Output the (X, Y) coordinate of the center of the cell containing the given text.  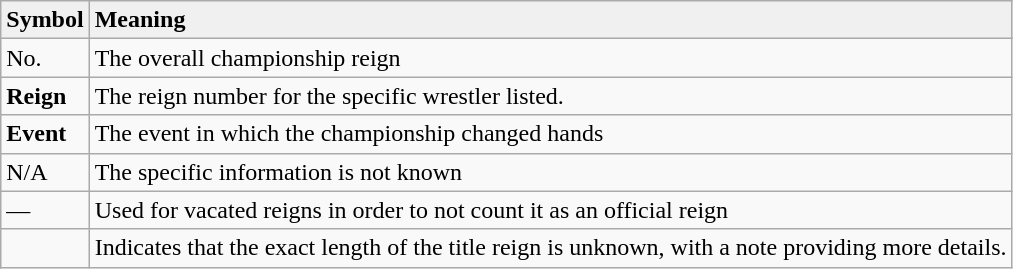
— (45, 210)
The specific information is not known (550, 172)
The overall championship reign (550, 58)
Used for vacated reigns in order to not count it as an official reign (550, 210)
No. (45, 58)
Symbol (45, 20)
The reign number for the specific wrestler listed. (550, 96)
Meaning (550, 20)
Indicates that the exact length of the title reign is unknown, with a note providing more details. (550, 248)
The event in which the championship changed hands (550, 134)
Event (45, 134)
N/A (45, 172)
Reign (45, 96)
